Pinpoint the cell where the given text exists, returning its (X, Y) midpoint coordinate. 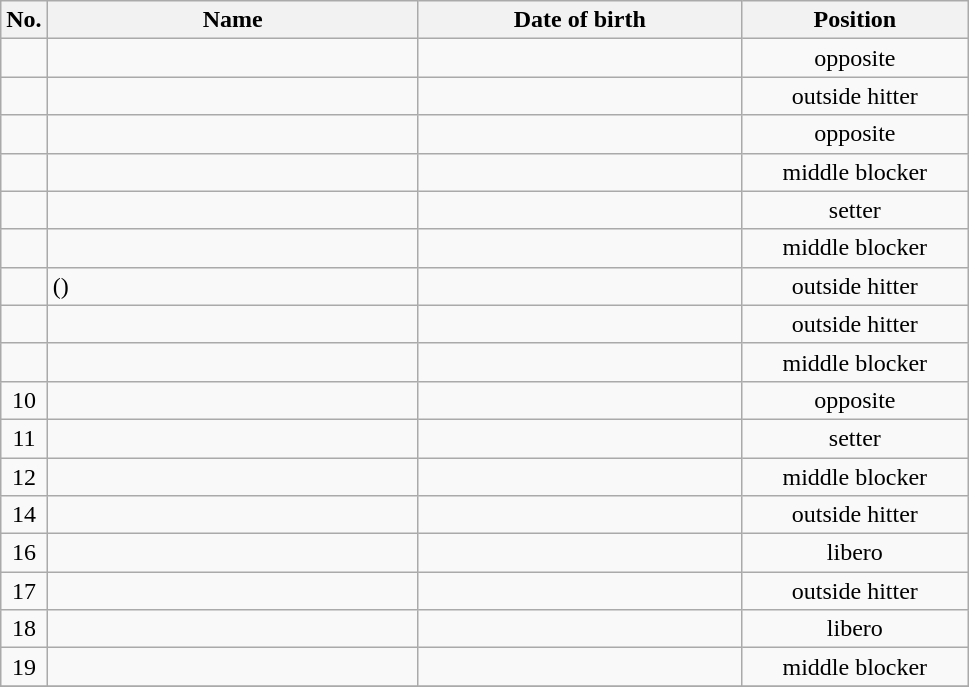
Position (854, 20)
16 (24, 553)
Date of birth (580, 20)
No. (24, 20)
14 (24, 515)
19 (24, 667)
() (232, 286)
12 (24, 477)
Name (232, 20)
11 (24, 438)
10 (24, 400)
17 (24, 591)
18 (24, 629)
